Find where the given text appears and provide that cell's center as [x, y] coordinate. 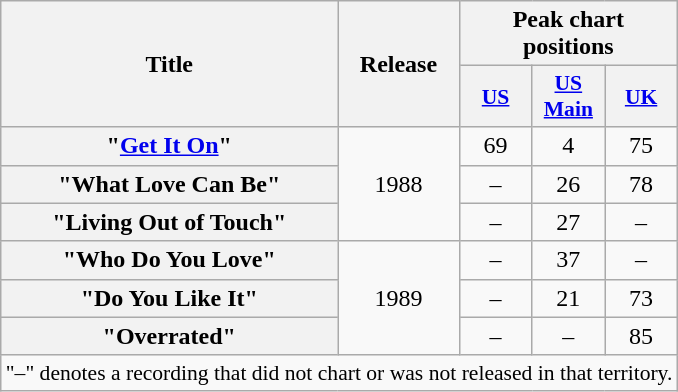
US [496, 96]
"–" denotes a recording that did not chart or was not released in that territory. [340, 373]
21 [568, 298]
37 [568, 260]
Release [398, 64]
73 [642, 298]
Title [170, 64]
85 [642, 336]
69 [496, 146]
78 [642, 184]
27 [568, 222]
UK [642, 96]
"Overrated" [170, 336]
"Get It On" [170, 146]
"Who Do You Love" [170, 260]
1989 [398, 298]
"Living Out of Touch" [170, 222]
1988 [398, 184]
"What Love Can Be" [170, 184]
USMain [568, 96]
26 [568, 184]
75 [642, 146]
4 [568, 146]
"Do You Like It" [170, 298]
Peak chart positions [568, 34]
